Determine the (X, Y) coordinate at the center of the cell enclosing the given text.  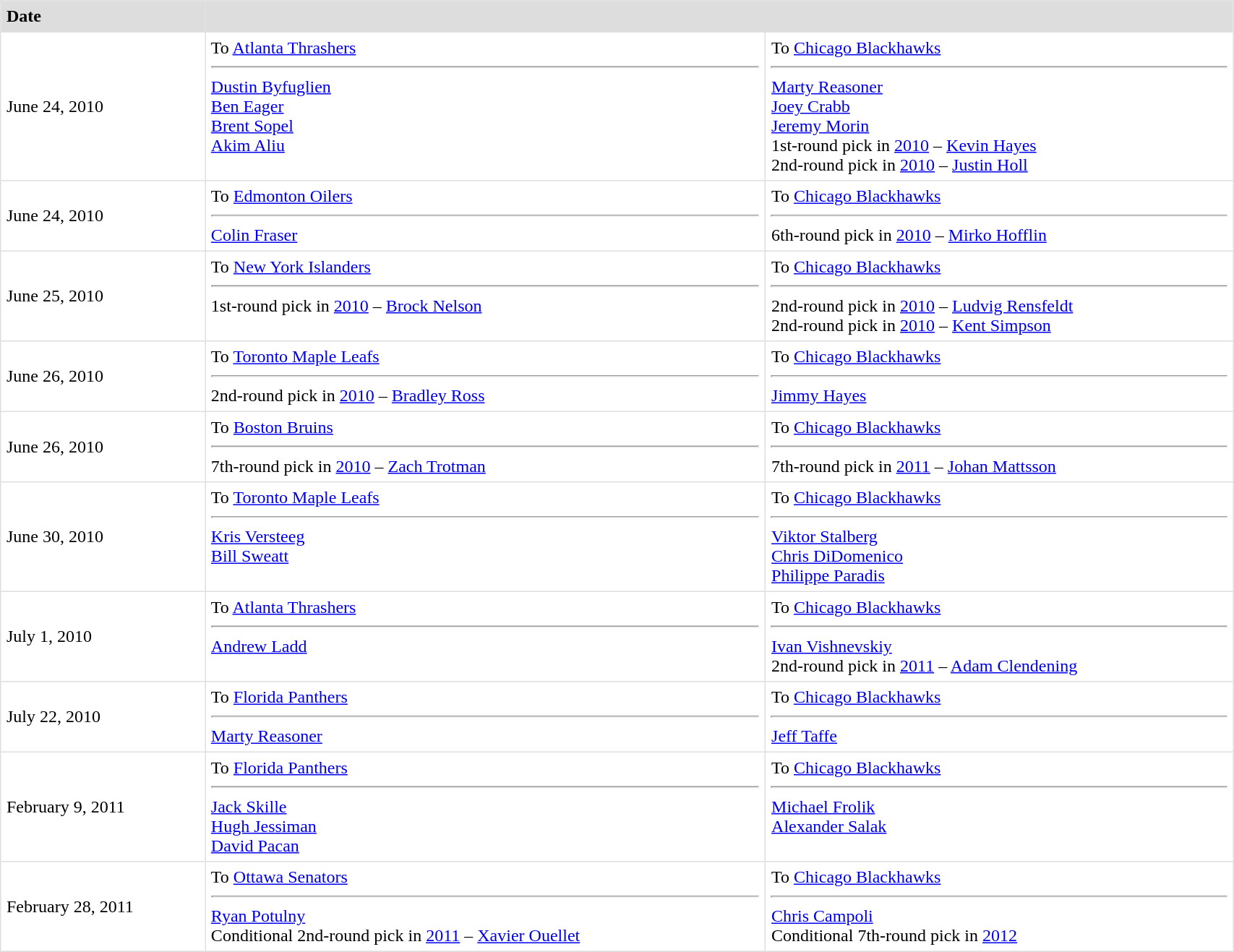
To New York Islanders 1st-round pick in 2010 – Brock Nelson (486, 296)
To Edmonton Oilers Colin Fraser (486, 216)
To Atlanta Thrashers Dustin ByfuglienBen EagerBrent SopelAkim Aliu (486, 106)
To Chicago BlackhawksViktor StalbergChris DiDomenicoPhilippe Paradis (999, 537)
To Chicago Blackhawks Marty ReasonerJoey CrabbJeremy Morin1st-round pick in 2010 – Kevin Hayes2nd-round pick in 2010 – Justin Holl (999, 106)
To Boston Bruins7th-round pick in 2010 – Zach Trotman (486, 447)
Date (103, 17)
June 25, 2010 (103, 296)
To Atlanta ThrashersAndrew Ladd (486, 636)
February 28, 2011 (103, 906)
To Chicago BlackhawksMichael FrolikAlexander Salak (999, 807)
To Ottawa SenatorsRyan PotulnyConditional 2nd-round pick in 2011 – Xavier Ouellet (486, 906)
To Florida PanthersMarty Reasoner (486, 717)
To Chicago Blackhawks 6th-round pick in 2010 – Mirko Hofflin (999, 216)
February 9, 2011 (103, 807)
To Chicago BlackhawksJimmy Hayes (999, 377)
July 1, 2010 (103, 636)
To Toronto Maple Leafs2nd-round pick in 2010 – Bradley Ross (486, 377)
To Chicago Blackhawks 2nd-round pick in 2010 – Ludvig Rensfeldt2nd-round pick in 2010 – Kent Simpson (999, 296)
To Chicago BlackhawksChris CampoliConditional 7th-round pick in 2012 (999, 906)
To Florida PanthersJack SkilleHugh JessimanDavid Pacan (486, 807)
To Toronto Maple LeafsKris VersteegBill Sweatt (486, 537)
To Chicago Blackhawks7th-round pick in 2011 – Johan Mattsson (999, 447)
To Chicago BlackhawksJeff Taffe (999, 717)
July 22, 2010 (103, 717)
June 30, 2010 (103, 537)
To Chicago BlackhawksIvan Vishnevskiy2nd-round pick in 2011 – Adam Clendening (999, 636)
